Output the (X, Y) coordinate of the center of the cell containing the given text.  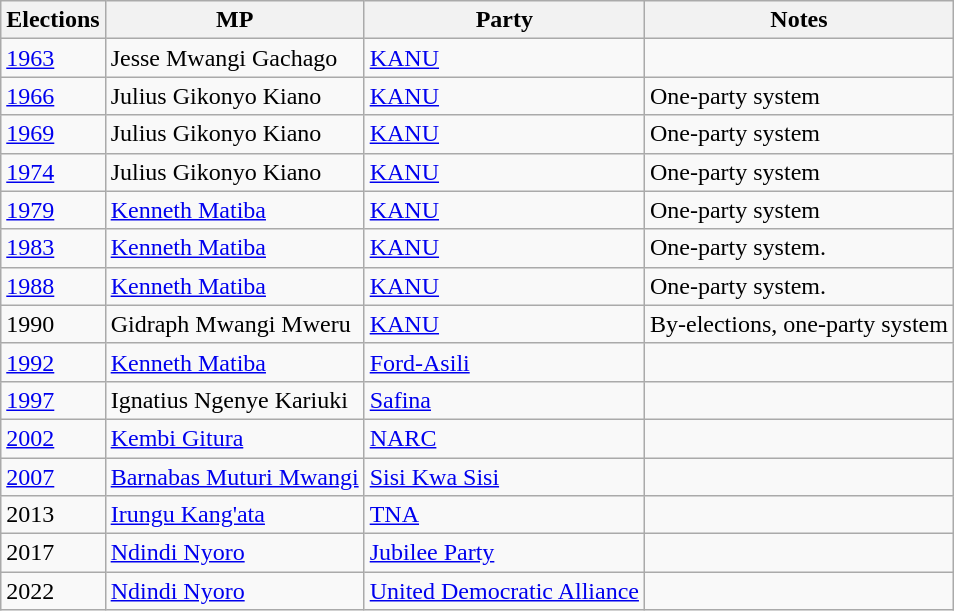
1979 (53, 210)
Gidraph Mwangi Mweru (234, 324)
TNA (504, 515)
1988 (53, 286)
1966 (53, 96)
1983 (53, 248)
2007 (53, 477)
1969 (53, 134)
Jubilee Party (504, 553)
Kembi Gitura (234, 438)
2022 (53, 591)
1992 (53, 362)
Barnabas Muturi Mwangi (234, 477)
Ford-Asili (504, 362)
2017 (53, 553)
Jesse Mwangi Gachago (234, 58)
Elections (53, 20)
By-elections, one-party system (798, 324)
Party (504, 20)
1963 (53, 58)
Sisi Kwa Sisi (504, 477)
2013 (53, 515)
Notes (798, 20)
2002 (53, 438)
Irungu Kang'ata (234, 515)
Ignatius Ngenye Kariuki (234, 400)
1974 (53, 172)
United Democratic Alliance (504, 591)
Safina (504, 400)
MP (234, 20)
1990 (53, 324)
1997 (53, 400)
NARC (504, 438)
